Find where the given text appears and provide that cell's center as (X, Y) coordinate. 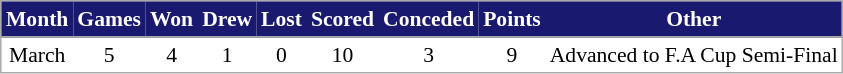
Conceded (429, 20)
Lost (282, 20)
March (38, 55)
Month (38, 20)
0 (282, 55)
5 (110, 55)
Drew (228, 20)
Points (512, 20)
9 (512, 55)
Games (110, 20)
3 (429, 55)
10 (342, 55)
Won (171, 20)
1 (228, 55)
Advanced to F.A Cup Semi-Final (694, 55)
Other (694, 20)
4 (171, 55)
Scored (342, 20)
